Find where the given text appears and provide that cell's center as (X, Y) coordinate. 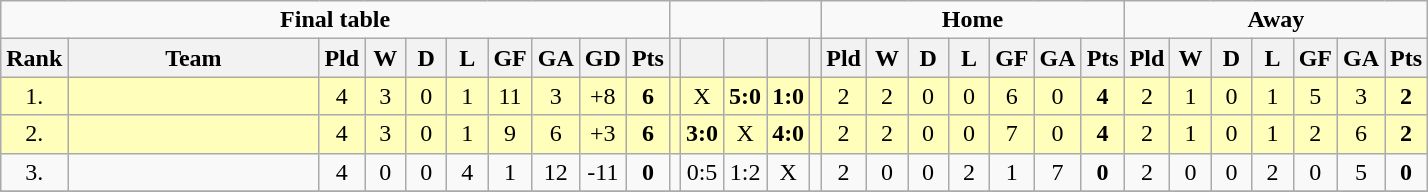
-11 (602, 172)
+8 (602, 96)
Team (194, 58)
5:0 (746, 96)
4:0 (788, 134)
11 (510, 96)
1:0 (788, 96)
+3 (602, 134)
GD (602, 58)
9 (510, 134)
2. (34, 134)
12 (556, 172)
Away (1276, 20)
3:0 (702, 134)
1. (34, 96)
1:2 (746, 172)
Final table (336, 20)
Rank (34, 58)
0:5 (702, 172)
Home (972, 20)
3. (34, 172)
